For the text-containing cell, return its midpoint in (X, Y) coordinate format. 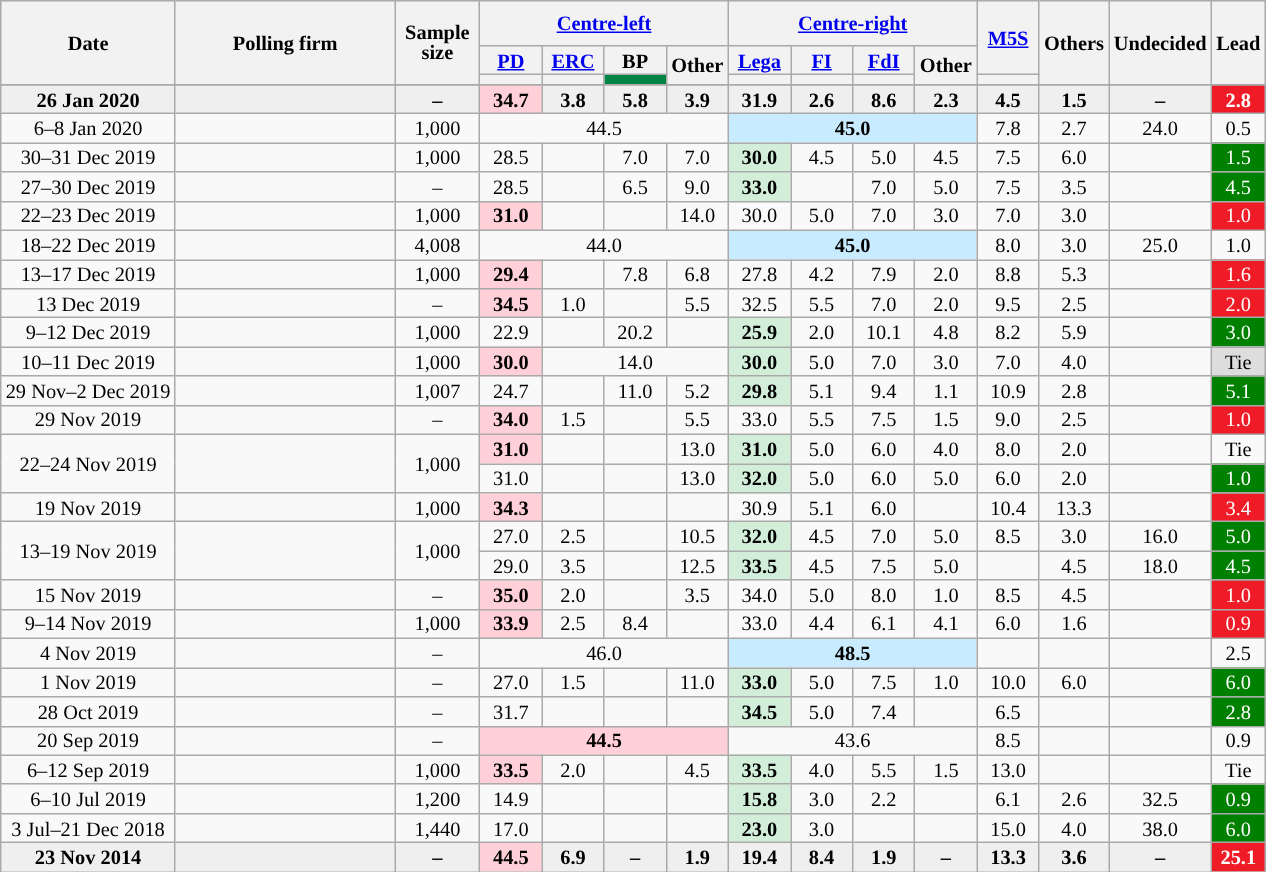
1,200 (438, 798)
8.2 (1008, 332)
33.9 (511, 624)
30.9 (759, 506)
10.1 (884, 332)
27–30 Dec 2019 (88, 186)
18–22 Dec 2019 (88, 244)
13 Dec 2019 (88, 302)
20.2 (635, 332)
34.3 (511, 506)
9.5 (1008, 302)
25.0 (1160, 244)
Polling firm (285, 42)
9–12 Dec 2019 (88, 332)
1.1 (946, 390)
6.9 (573, 856)
1 Nov 2019 (88, 682)
4.2 (821, 274)
25.9 (759, 332)
23 Nov 2014 (88, 856)
4.1 (946, 624)
31.7 (511, 710)
3.6 (1074, 856)
Others (1074, 42)
43.6 (852, 740)
15 Nov 2019 (88, 594)
24.7 (511, 390)
44.0 (604, 244)
35.0 (511, 594)
38.0 (1160, 828)
27.8 (759, 274)
5.2 (697, 390)
34.7 (511, 98)
M5S (1008, 37)
6–10 Jul 2019 (88, 798)
7.9 (884, 274)
3.4 (1238, 506)
6.8 (697, 274)
8.6 (884, 98)
19 Nov 2019 (88, 506)
10.4 (1008, 506)
30–31 Dec 2019 (88, 156)
29 Nov 2019 (88, 420)
10–11 Dec 2019 (88, 362)
1,440 (438, 828)
Date (88, 42)
29.0 (511, 566)
28 Oct 2019 (88, 710)
FdI (884, 60)
1,007 (438, 390)
18.0 (1160, 566)
BP (635, 60)
3.9 (697, 98)
6–12 Sep 2019 (88, 770)
4.8 (946, 332)
10.0 (1008, 682)
13–19 Nov 2019 (88, 551)
2.7 (1074, 128)
17.0 (511, 828)
FI (821, 60)
4.4 (821, 624)
29.4 (511, 274)
2.2 (884, 798)
24.0 (1160, 128)
ERC (573, 60)
0.5 (1238, 128)
Lead (1238, 42)
19.4 (759, 856)
4,008 (438, 244)
48.5 (852, 652)
7.4 (884, 710)
14.9 (511, 798)
22.9 (511, 332)
3 Jul–21 Dec 2018 (88, 828)
13–17 Dec 2019 (88, 274)
5.3 (1074, 274)
15.0 (1008, 828)
Undecided (1160, 42)
12.5 (697, 566)
Sample size (438, 42)
5.9 (1074, 332)
9.4 (884, 390)
29.8 (759, 390)
10.9 (1008, 390)
Lega (759, 60)
5.8 (635, 98)
PD (511, 60)
26 Jan 2020 (88, 98)
3.8 (573, 98)
29 Nov–2 Dec 2019 (88, 390)
25.1 (1238, 856)
22–23 Dec 2019 (88, 216)
22–24 Nov 2019 (88, 463)
Centre-right (852, 22)
15.8 (759, 798)
4 Nov 2019 (88, 652)
Centre-left (604, 22)
46.0 (604, 652)
16.0 (1160, 536)
10.5 (697, 536)
23.0 (759, 828)
2.3 (946, 98)
20 Sep 2019 (88, 740)
6–8 Jan 2020 (88, 128)
9–14 Nov 2019 (88, 624)
8.8 (1008, 274)
31.9 (759, 98)
